Search for the cell housing the specified text and yield its [x, y] center coordinate. 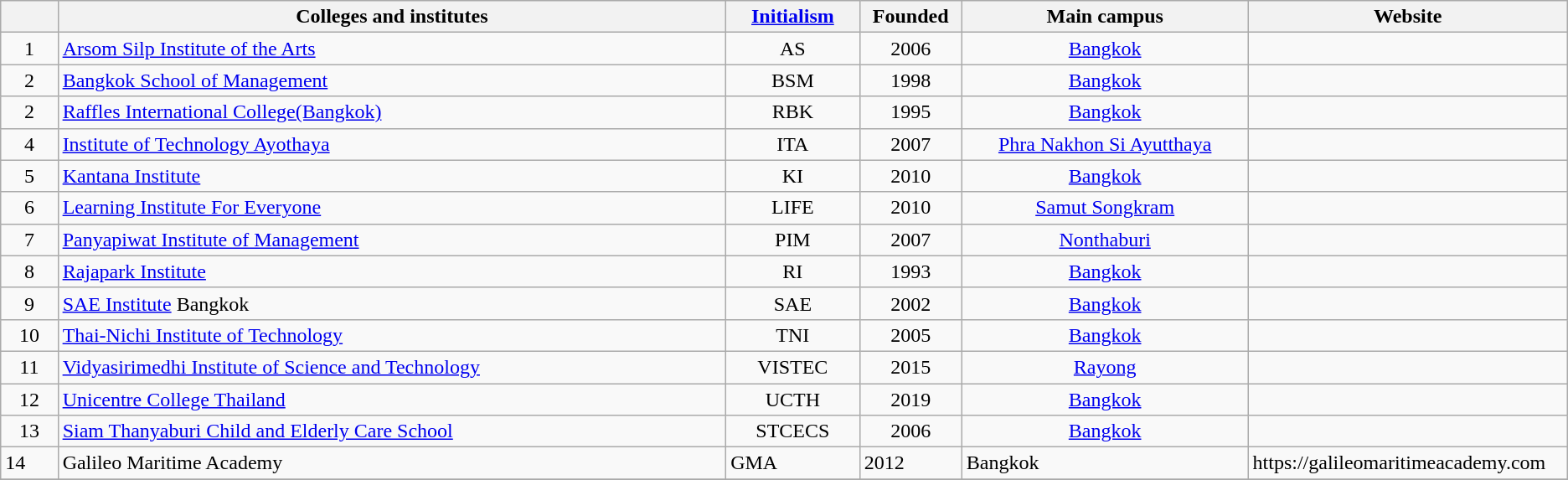
1995 [910, 112]
10 [29, 335]
VISTEC [792, 367]
1 [29, 49]
1998 [910, 80]
11 [29, 367]
2015 [910, 367]
BSM [792, 80]
ITA [792, 144]
STCECS [792, 431]
KI [792, 176]
Galileo Maritime Academy [392, 463]
12 [29, 400]
7 [29, 240]
Rajapark Institute [392, 271]
2019 [910, 400]
Kantana Institute [392, 176]
Institute of Technology Ayothaya [392, 144]
PIM [792, 240]
Initialism [792, 17]
6 [29, 208]
Founded [910, 17]
13 [29, 431]
Vidyasirimedhi Institute of Science and Technology [392, 367]
2002 [910, 303]
Raffles International College(Bangkok) [392, 112]
Rayong [1105, 367]
UCTH [792, 400]
RBK [792, 112]
GMA [792, 463]
Bangkok School of Management [392, 80]
1993 [910, 271]
14 [29, 463]
TNI [792, 335]
Website [1407, 17]
https://galileomaritimeacademy.com [1407, 463]
2012 [910, 463]
LIFE [792, 208]
Main campus [1105, 17]
Panyapiwat Institute of Management [392, 240]
2005 [910, 335]
8 [29, 271]
Learning Institute For Everyone [392, 208]
Siam Thanyaburi Child and Elderly Care School [392, 431]
Unicentre College Thailand [392, 400]
Thai-Nichi Institute of Technology [392, 335]
9 [29, 303]
Colleges and institutes [392, 17]
Samut Songkram [1105, 208]
Arsom Silp Institute of the Arts [392, 49]
Phra Nakhon Si Ayutthaya [1105, 144]
SAE [792, 303]
4 [29, 144]
5 [29, 176]
RI [792, 271]
SAE Institute Bangkok [392, 303]
AS [792, 49]
Nonthaburi [1105, 240]
